Find where the given text appears and provide that cell's center as (X, Y) coordinate. 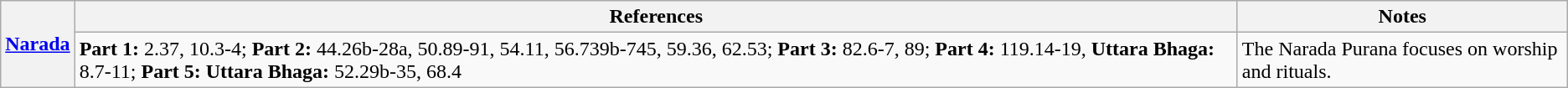
References (656, 17)
Notes (1402, 17)
The Narada Purana focuses on worship and rituals. (1402, 60)
Narada (38, 44)
